Search for the cell housing the specified text and yield its [x, y] center coordinate. 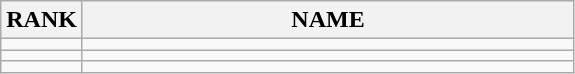
RANK [42, 20]
NAME [328, 20]
